Provide the (x, y) coordinate of the cell's center where the given text is located.  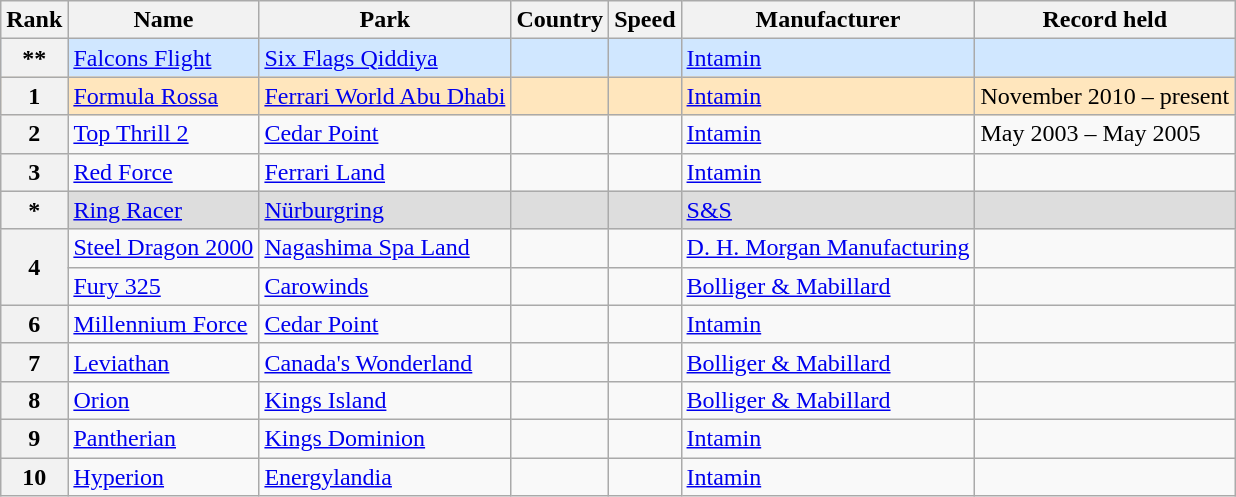
Hyperion (164, 477)
Leviathan (164, 362)
Fury 325 (164, 286)
Kings Island (385, 400)
Ring Racer (164, 210)
Energylandia (385, 477)
Name (164, 20)
May 2003 – May 2005 (1105, 134)
Carowinds (385, 286)
Ferrari World Abu Dhabi (385, 96)
D. H. Morgan Manufacturing (828, 248)
Six Flags Qiddiya (385, 58)
Orion (164, 400)
9 (34, 438)
4 (34, 267)
8 (34, 400)
Manufacturer (828, 20)
1 (34, 96)
Rank (34, 20)
Ferrari Land (385, 172)
Kings Dominion (385, 438)
10 (34, 477)
* (34, 210)
3 (34, 172)
Red Force (164, 172)
Steel Dragon 2000 (164, 248)
** (34, 58)
Top Thrill 2 (164, 134)
Pantherian (164, 438)
Nagashima Spa Land (385, 248)
November 2010 – present (1105, 96)
Formula Rossa (164, 96)
Nürburgring (385, 210)
6 (34, 324)
Falcons Flight (164, 58)
Country (560, 20)
S&S (828, 210)
Canada's Wonderland (385, 362)
7 (34, 362)
Millennium Force (164, 324)
Park (385, 20)
Speed (645, 20)
Record held (1105, 20)
2 (34, 134)
